Scan for the cell matching the given text and deliver its (X, Y) coordinate at center. 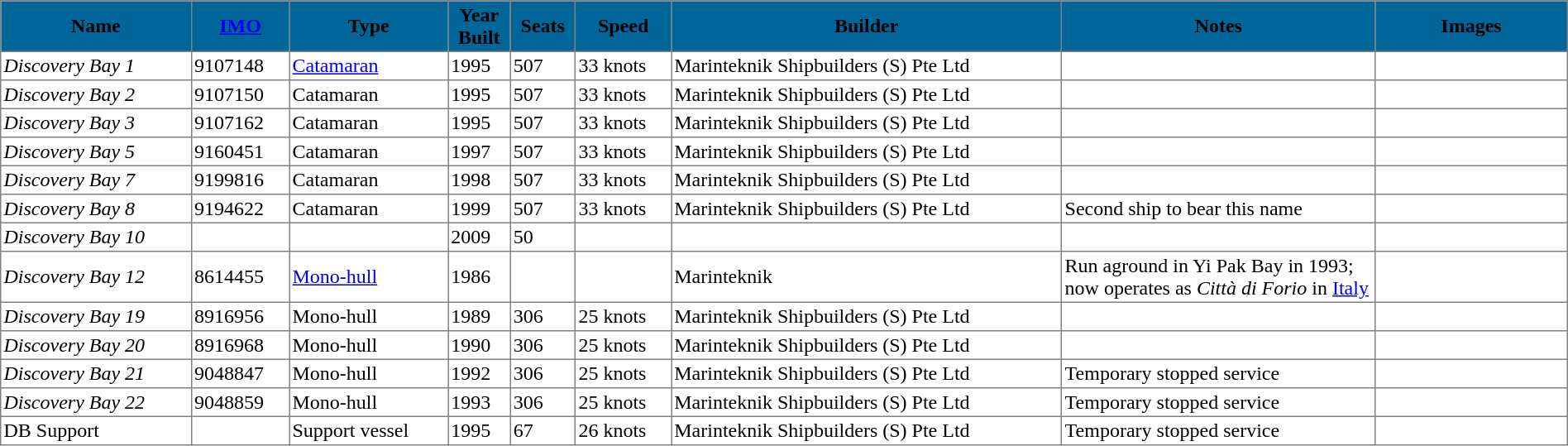
Year Built (480, 26)
Discovery Bay 7 (96, 180)
Type (369, 26)
Run aground in Yi Pak Bay in 1993; now operates as Città di Forio in Italy (1219, 277)
Discovery Bay 8 (96, 209)
Marinteknik (867, 277)
8614455 (240, 277)
Discovery Bay 3 (96, 122)
1990 (480, 345)
9107148 (240, 65)
1999 (480, 209)
9194622 (240, 209)
2009 (480, 237)
50 (543, 237)
Discovery Bay 10 (96, 237)
Discovery Bay 20 (96, 345)
1997 (480, 151)
Discovery Bay 12 (96, 277)
8916956 (240, 316)
Speed (624, 26)
1989 (480, 316)
9107162 (240, 122)
Images (1471, 26)
Discovery Bay 2 (96, 94)
Second ship to bear this name (1219, 209)
Name (96, 26)
9160451 (240, 151)
1993 (480, 402)
DB Support (96, 430)
9199816 (240, 180)
Discovery Bay 5 (96, 151)
26 knots (624, 430)
Discovery Bay 21 (96, 373)
Seats (543, 26)
IMO (240, 26)
1986 (480, 277)
67 (543, 430)
Discovery Bay 1 (96, 65)
8916968 (240, 345)
1998 (480, 180)
Builder (867, 26)
Discovery Bay 19 (96, 316)
1992 (480, 373)
Discovery Bay 22 (96, 402)
9048847 (240, 373)
Notes (1219, 26)
9048859 (240, 402)
9107150 (240, 94)
Support vessel (369, 430)
